Detect which cell encompasses the target text, then output its [x, y] center coordinate. 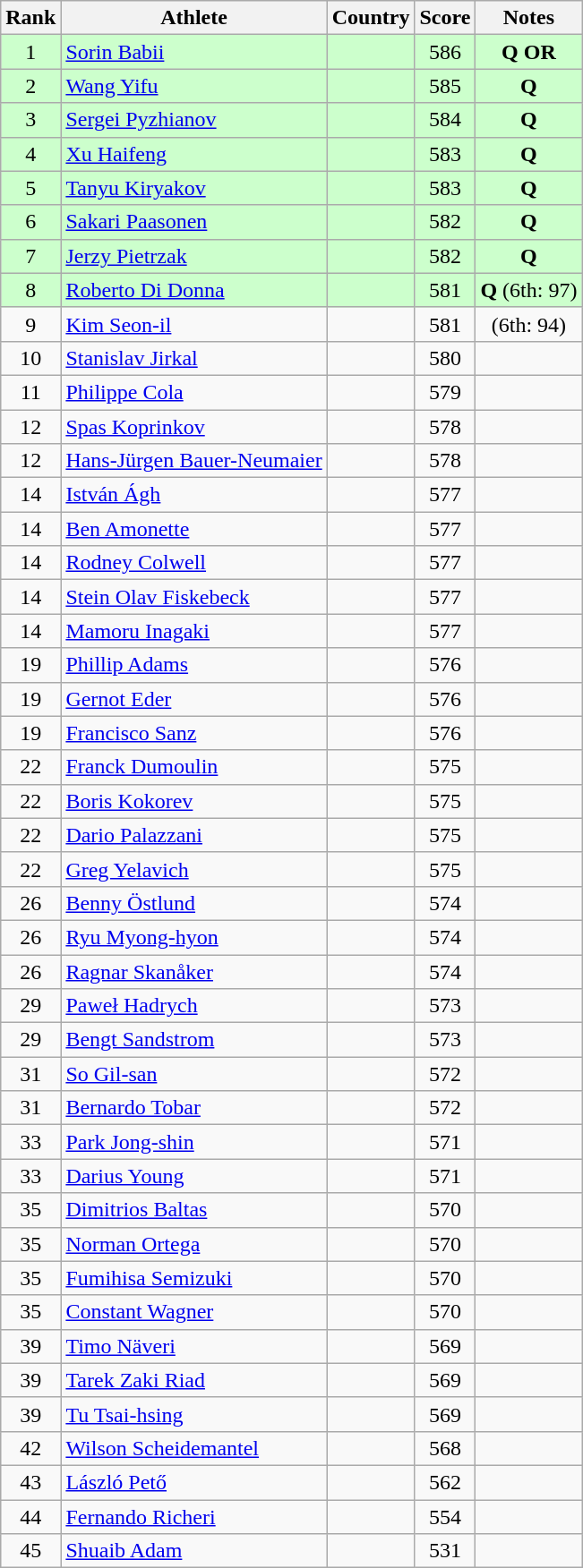
Wilson Scheidemantel [193, 1448]
Franck Dumoulin [193, 767]
István Ágh [193, 495]
562 [445, 1482]
580 [445, 358]
Bernardo Tobar [193, 1108]
Park Jong-shin [193, 1142]
Stanislav Jirkal [193, 358]
3 [30, 120]
584 [445, 120]
Dario Palazzani [193, 835]
5 [30, 188]
Tarek Zaki Riad [193, 1380]
Norman Ortega [193, 1244]
Bengt Sandstrom [193, 1040]
42 [30, 1448]
Ryu Myong-hyon [193, 937]
Francisco Sanz [193, 733]
Constant Wagner [193, 1312]
Jerzy Pietrzak [193, 256]
Ben Amonette [193, 529]
Xu Haifeng [193, 154]
Wang Yifu [193, 86]
Q OR [528, 52]
Stein Olav Fiskebeck [193, 597]
Boris Kokorev [193, 801]
568 [445, 1448]
Sorin Babii [193, 52]
45 [30, 1551]
László Pető [193, 1482]
Score [445, 18]
Q (6th: 97) [528, 290]
Sakari Paasonen [193, 222]
6 [30, 222]
10 [30, 358]
Philippe Cola [193, 392]
Athlete [193, 18]
Sergei Pyzhianov [193, 120]
Rank [30, 18]
Shuaib Adam [193, 1551]
Hans-Jürgen Bauer-Neumaier [193, 461]
9 [30, 324]
Fumihisa Semizuki [193, 1278]
Kim Seon-il [193, 324]
Roberto Di Donna [193, 290]
586 [445, 52]
Fernando Richeri [193, 1517]
(6th: 94) [528, 324]
Mamoru Inagaki [193, 631]
Benny Östlund [193, 903]
Dimitrios Baltas [193, 1210]
4 [30, 154]
Greg Yelavich [193, 869]
Tanyu Kiryakov [193, 188]
Tu Tsai-hsing [193, 1414]
531 [445, 1551]
Darius Young [193, 1176]
Country [371, 18]
Rodney Colwell [193, 563]
8 [30, 290]
44 [30, 1517]
585 [445, 86]
7 [30, 256]
Notes [528, 18]
Paweł Hadrych [193, 1006]
2 [30, 86]
554 [445, 1517]
579 [445, 392]
1 [30, 52]
Timo Näveri [193, 1346]
43 [30, 1482]
Gernot Eder [193, 699]
11 [30, 392]
Ragnar Skanåker [193, 971]
So Gil-san [193, 1074]
Phillip Adams [193, 665]
Spas Koprinkov [193, 427]
